Find where the given text appears and provide that cell's center as (x, y) coordinate. 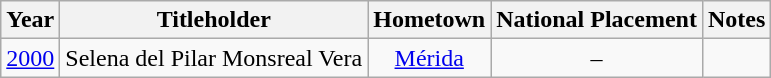
2000 (30, 58)
National Placement (597, 20)
Titleholder (214, 20)
Mérida (430, 58)
Hometown (430, 20)
– (597, 58)
Selena del Pilar Monsreal Vera (214, 58)
Notes (736, 20)
Year (30, 20)
